Search for the cell housing the specified text and yield its (X, Y) center coordinate. 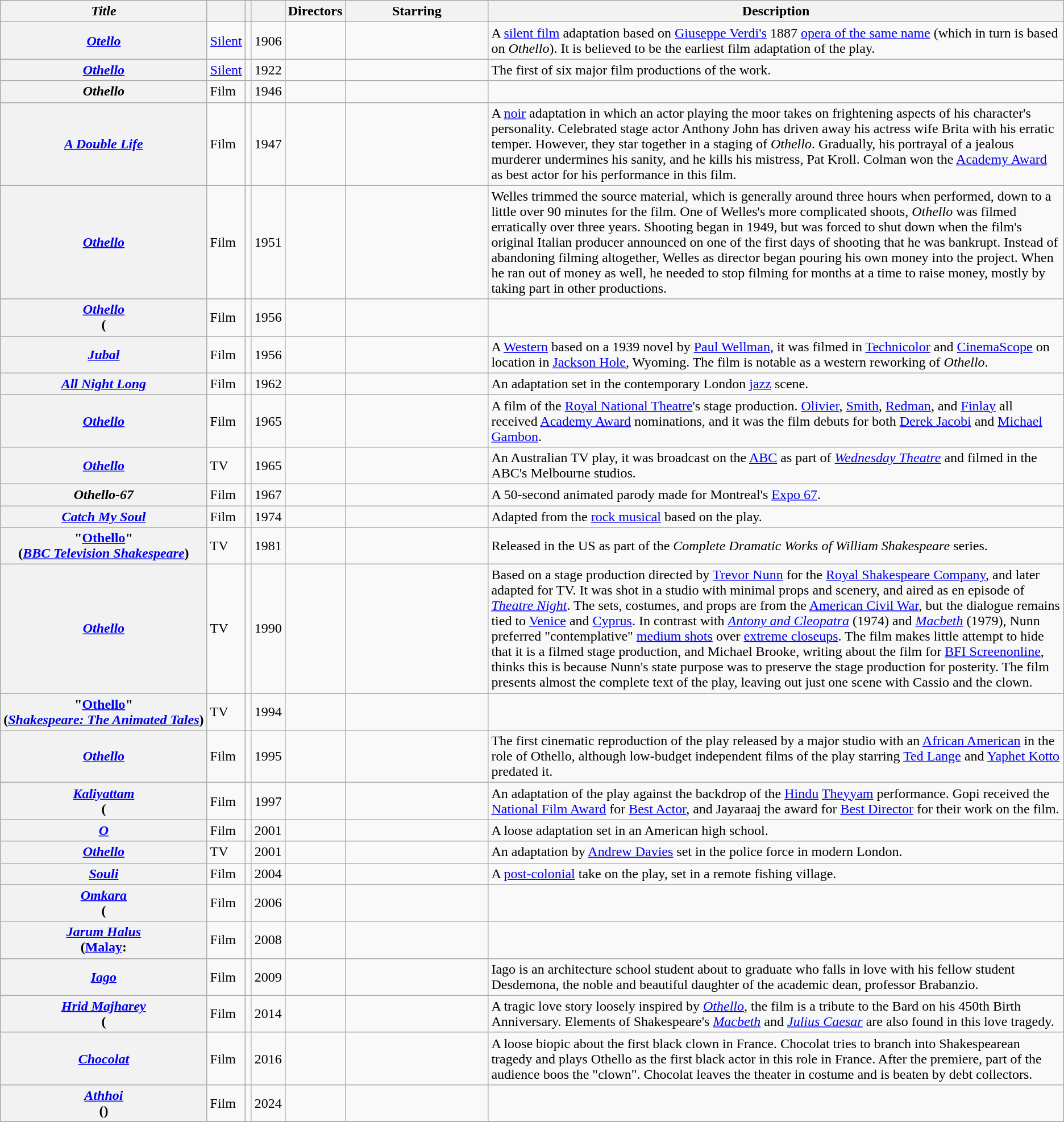
1946 (268, 92)
A post-colonial take on the play, set in a remote fishing village. (776, 874)
"Othello"(BBC Television Shakespeare) (103, 546)
Chocolat (103, 1058)
2014 (268, 1014)
1974 (268, 517)
Title (103, 11)
A loose adaptation set in an American high school. (776, 830)
An Australian TV play, it was broadcast on the ABC as part of Wednesday Theatre and filmed in the ABC's Melbourne studios. (776, 465)
Released in the US as part of the Complete Dramatic Works of William Shakespeare series. (776, 546)
Kaliyattam( (103, 801)
2016 (268, 1058)
1947 (268, 144)
1981 (268, 546)
A Double Life (103, 144)
Hrid Majharey( (103, 1014)
1962 (268, 384)
2004 (268, 874)
1951 (268, 242)
2006 (268, 903)
1995 (268, 757)
The first of six major film productions of the work. (776, 70)
1922 (268, 70)
Athhoi() (103, 1103)
O (103, 830)
1997 (268, 801)
Souli (103, 874)
Adapted from the rock musical based on the play. (776, 517)
2024 (268, 1103)
Starring (417, 11)
Jubal (103, 355)
Catch My Soul (103, 517)
Othello-67 (103, 494)
Othello( (103, 317)
"Othello"(Shakespeare: The Animated Tales) (103, 712)
2008 (268, 940)
An adaptation by Andrew Davies set in the police force in modern London. (776, 852)
Directors (315, 11)
Otello (103, 41)
Iago (103, 976)
All Night Long (103, 384)
1906 (268, 41)
1990 (268, 629)
Description (776, 11)
Omkara( (103, 903)
1994 (268, 712)
1967 (268, 494)
2009 (268, 976)
An adaptation set in the contemporary London jazz scene. (776, 384)
Jarum Halus(Malay: (103, 940)
A 50-second animated parody made for Montreal's Expo 67. (776, 494)
